Capture the cell that displays the provided text and extract its (x, y) central coordinate. 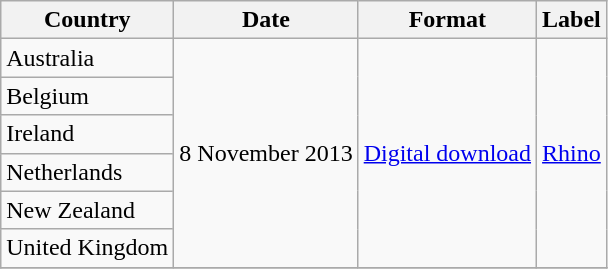
Date (266, 20)
Belgium (88, 96)
Digital download (447, 153)
Australia (88, 58)
Format (447, 20)
Ireland (88, 134)
Rhino (572, 153)
Netherlands (88, 172)
United Kingdom (88, 248)
8 November 2013 (266, 153)
Country (88, 20)
New Zealand (88, 210)
Label (572, 20)
